From the cell containing the given text, extract its center point as (X, Y) coordinate. 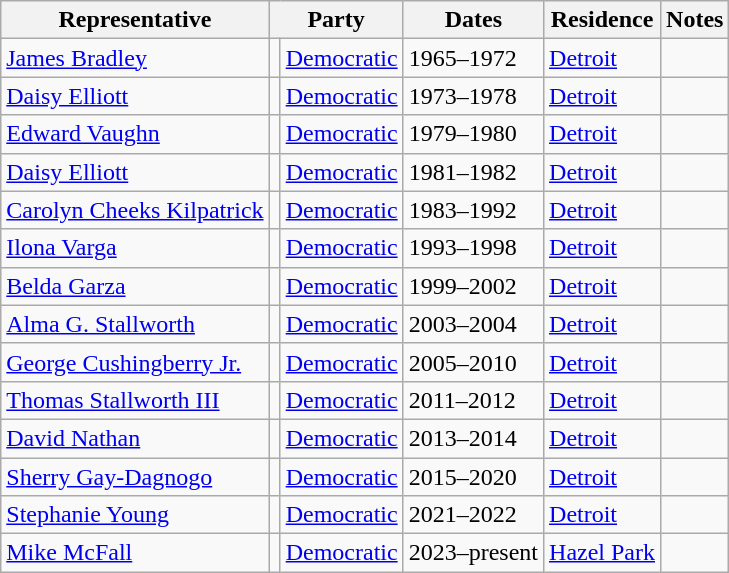
2003–2004 (473, 324)
Ilona Varga (135, 248)
Alma G. Stallworth (135, 324)
Edward Vaughn (135, 134)
Sherry Gay-Dagnogo (135, 477)
Residence (602, 20)
George Cushingberry Jr. (135, 362)
Representative (135, 20)
1983–1992 (473, 210)
Belda Garza (135, 286)
2015–2020 (473, 477)
Party (336, 20)
2023–present (473, 553)
Hazel Park (602, 553)
David Nathan (135, 438)
2021–2022 (473, 515)
Stephanie Young (135, 515)
1981–1982 (473, 172)
Notes (695, 20)
Carolyn Cheeks Kilpatrick (135, 210)
Thomas Stallworth III (135, 400)
1999–2002 (473, 286)
1973–1978 (473, 96)
2011–2012 (473, 400)
Mike McFall (135, 553)
James Bradley (135, 58)
2013–2014 (473, 438)
1965–1972 (473, 58)
Dates (473, 20)
1979–1980 (473, 134)
1993–1998 (473, 248)
2005–2010 (473, 362)
